Return the [x, y] coordinate for the center point of the cell that contains the specified text.  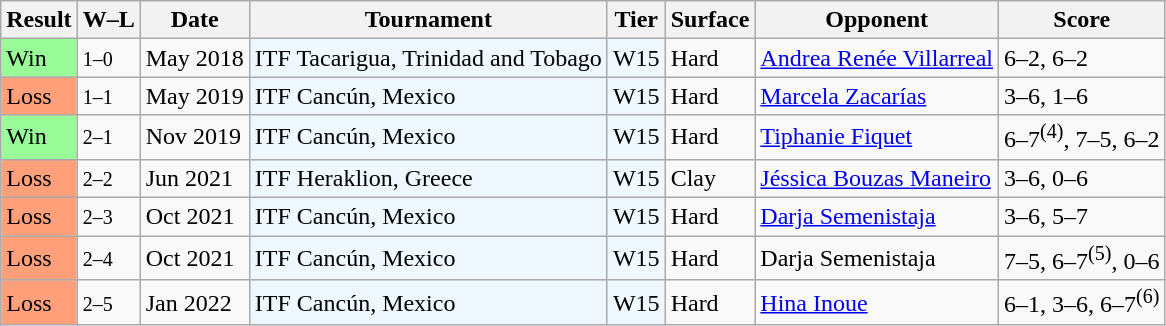
May 2018 [194, 58]
1–0 [108, 58]
Score [1082, 20]
7–5, 6–7(5), 0–6 [1082, 258]
Clay [710, 178]
6–7(4), 7–5, 6–2 [1082, 138]
Andrea Renée Villarreal [877, 58]
2–2 [108, 178]
Jun 2021 [194, 178]
Marcela Zacarías [877, 96]
2–5 [108, 302]
3–6, 0–6 [1082, 178]
6–2, 6–2 [1082, 58]
Nov 2019 [194, 138]
ITF Tacarigua, Trinidad and Tobago [428, 58]
2–3 [108, 217]
May 2019 [194, 96]
Tournament [428, 20]
6–1, 3–6, 6–7(6) [1082, 302]
3–6, 5–7 [1082, 217]
3–6, 1–6 [1082, 96]
1–1 [108, 96]
Surface [710, 20]
Jan 2022 [194, 302]
Result [39, 20]
Jéssica Bouzas Maneiro [877, 178]
Opponent [877, 20]
Tiphanie Fiquet [877, 138]
2–1 [108, 138]
Date [194, 20]
W–L [108, 20]
ITF Heraklion, Greece [428, 178]
Hina Inoue [877, 302]
2–4 [108, 258]
Tier [636, 20]
